Determine the (X, Y) coordinate at the center of the cell enclosing the given text.  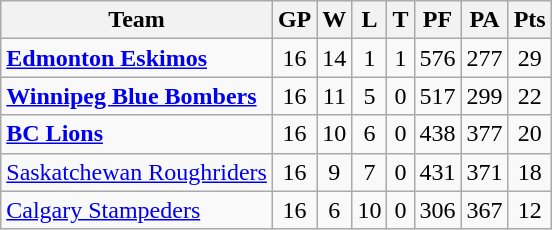
Team (137, 20)
GP (294, 20)
14 (334, 58)
L (370, 20)
BC Lions (137, 134)
T (400, 20)
PF (438, 20)
Saskatchewan Roughriders (137, 172)
377 (484, 134)
517 (438, 96)
277 (484, 58)
367 (484, 210)
Pts (530, 20)
299 (484, 96)
PA (484, 20)
438 (438, 134)
18 (530, 172)
Edmonton Eskimos (137, 58)
11 (334, 96)
20 (530, 134)
5 (370, 96)
306 (438, 210)
431 (438, 172)
7 (370, 172)
Winnipeg Blue Bombers (137, 96)
12 (530, 210)
576 (438, 58)
29 (530, 58)
W (334, 20)
22 (530, 96)
371 (484, 172)
Calgary Stampeders (137, 210)
9 (334, 172)
